Determine the [X, Y] coordinate at the center of the cell enclosing the given text.  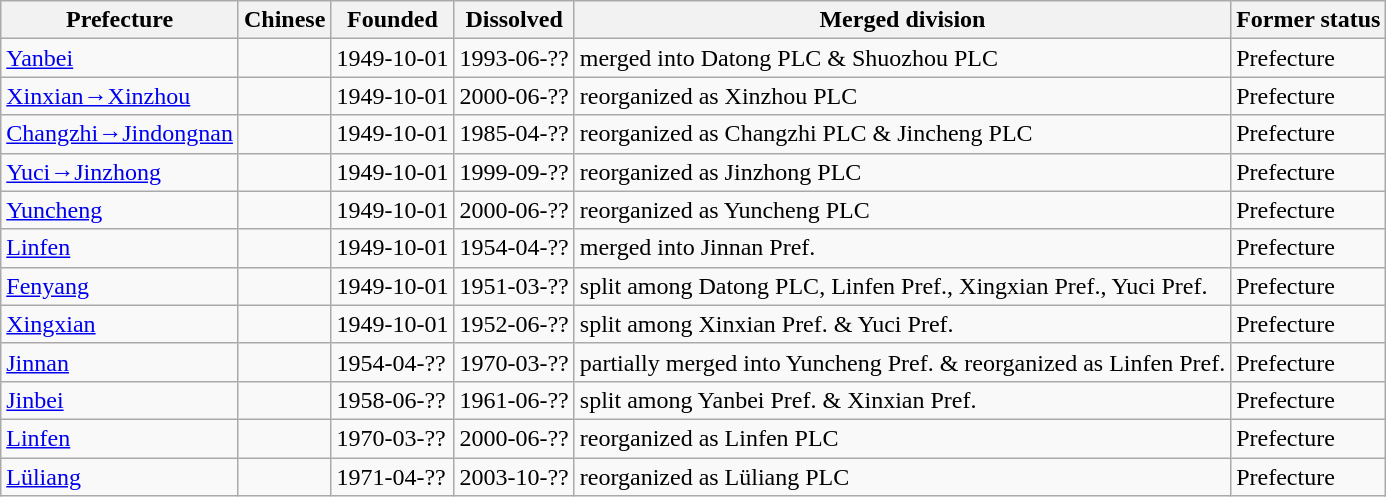
Changzhi→Jindongnan [120, 134]
split among Xinxian Pref. & Yuci Pref. [902, 324]
1961-06-?? [514, 400]
Chinese [284, 20]
reorganized as Lüliang PLC [902, 477]
1952-06-?? [514, 324]
Jinnan [120, 362]
1993-06-?? [514, 58]
reorganized as Linfen PLC [902, 438]
reorganized as Changzhi PLC & Jincheng PLC [902, 134]
Fenyang [120, 286]
1971-04-?? [392, 477]
Dissolved [514, 20]
merged into Jinnan Pref. [902, 248]
Merged division [902, 20]
Former status [1308, 20]
split among Yanbei Pref. & Xinxian Pref. [902, 400]
2003-10-?? [514, 477]
partially merged into Yuncheng Pref. & reorganized as Linfen Pref. [902, 362]
1999-09-?? [514, 172]
Yanbei [120, 58]
merged into Datong PLC & Shuozhou PLC [902, 58]
reorganized as Yuncheng PLC [902, 210]
split among Datong PLC, Linfen Pref., Xingxian Pref., Yuci Pref. [902, 286]
Jinbei [120, 400]
Xinxian→Xinzhou [120, 96]
1985-04-?? [514, 134]
1951-03-?? [514, 286]
1958-06-?? [392, 400]
Lüliang [120, 477]
Founded [392, 20]
Xingxian [120, 324]
reorganized as Jinzhong PLC [902, 172]
Yuci→Jinzhong [120, 172]
reorganized as Xinzhou PLC [902, 96]
Yuncheng [120, 210]
